Pinpoint the cell where the given text exists, returning its (X, Y) midpoint coordinate. 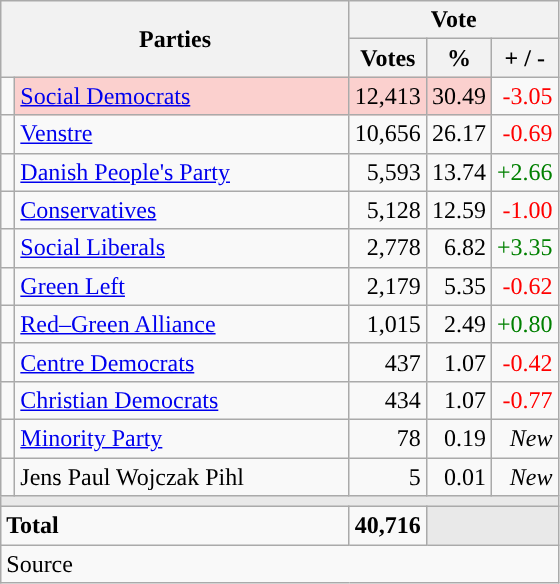
0.01 (458, 477)
Christian Democrats (182, 400)
-0.62 (524, 286)
12,413 (388, 96)
434 (388, 400)
1,015 (388, 324)
78 (388, 438)
30.49 (458, 96)
10,656 (388, 134)
2,179 (388, 286)
Venstre (182, 134)
Social Liberals (182, 248)
% (458, 58)
+2.66 (524, 172)
Votes (388, 58)
12.59 (458, 210)
0.19 (458, 438)
Total (176, 526)
5 (388, 477)
Source (280, 564)
Red–Green Alliance (182, 324)
+ / - (524, 58)
-0.77 (524, 400)
-3.05 (524, 96)
Parties (176, 39)
Vote (454, 20)
Jens Paul Wojczak Pihl (182, 477)
Conservatives (182, 210)
Danish People's Party (182, 172)
26.17 (458, 134)
5.35 (458, 286)
Centre Democrats (182, 362)
-0.42 (524, 362)
Social Democrats (182, 96)
2,778 (388, 248)
6.82 (458, 248)
Minority Party (182, 438)
-0.69 (524, 134)
+3.35 (524, 248)
437 (388, 362)
2.49 (458, 324)
Green Left (182, 286)
13.74 (458, 172)
-1.00 (524, 210)
5,128 (388, 210)
40,716 (388, 526)
5,593 (388, 172)
+0.80 (524, 324)
